Search for the cell housing the specified text and yield its (X, Y) center coordinate. 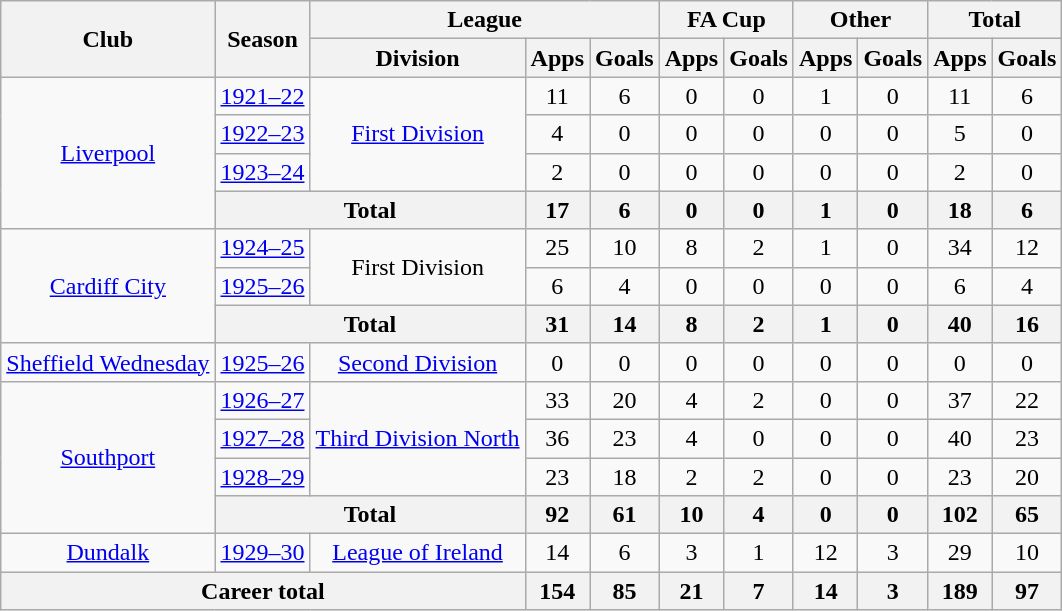
154 (557, 591)
Division (418, 58)
33 (557, 400)
FA Cup (726, 20)
1922–23 (262, 134)
1928–29 (262, 477)
22 (1027, 400)
1923–24 (262, 172)
Second Division (418, 362)
League (484, 20)
17 (557, 210)
29 (960, 553)
189 (960, 591)
65 (1027, 515)
5 (960, 134)
1921–22 (262, 96)
Cardiff City (108, 286)
34 (960, 248)
16 (1027, 324)
21 (691, 591)
Career total (263, 591)
7 (759, 591)
Other (860, 20)
31 (557, 324)
Third Division North (418, 438)
1929–30 (262, 553)
Club (108, 39)
1927–28 (262, 438)
Dundalk (108, 553)
Southport (108, 457)
36 (557, 438)
1924–25 (262, 248)
League of Ireland (418, 553)
97 (1027, 591)
Sheffield Wednesday (108, 362)
1926–27 (262, 400)
85 (625, 591)
37 (960, 400)
61 (625, 515)
25 (557, 248)
102 (960, 515)
Season (262, 39)
Liverpool (108, 153)
92 (557, 515)
